For the text-containing cell, return its midpoint in (x, y) coordinate format. 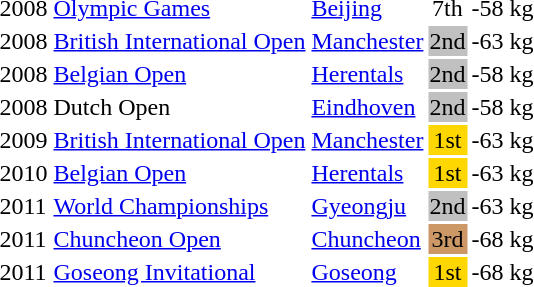
Chuncheon Open (180, 239)
World Championships (180, 206)
Goseong Invitational (180, 272)
Goseong (368, 272)
Eindhoven (368, 107)
Chuncheon (368, 239)
3rd (448, 239)
Gyeongju (368, 206)
Dutch Open (180, 107)
